For the text-containing cell, return its midpoint in (x, y) coordinate format. 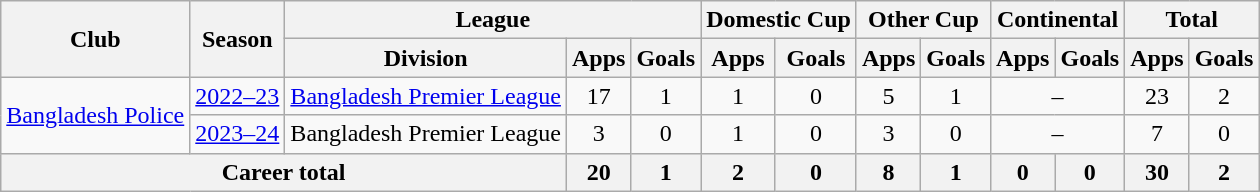
Bangladesh Police (96, 115)
8 (888, 172)
Other Cup (923, 20)
20 (598, 172)
Season (238, 39)
7 (1157, 134)
30 (1157, 172)
Club (96, 39)
League (493, 20)
Continental (1058, 20)
2022–23 (238, 96)
Domestic Cup (779, 20)
23 (1157, 96)
Total (1192, 20)
5 (888, 96)
Career total (284, 172)
17 (598, 96)
2023–24 (238, 134)
Division (426, 58)
